From the cell containing the given text, extract its center point as (x, y) coordinate. 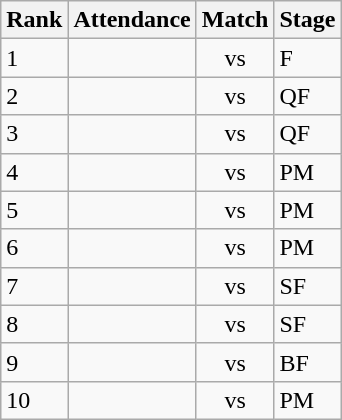
Rank (34, 20)
4 (34, 172)
8 (34, 324)
10 (34, 400)
BF (308, 362)
1 (34, 58)
Stage (308, 20)
Attendance (132, 20)
2 (34, 96)
7 (34, 286)
Match (235, 20)
6 (34, 248)
F (308, 58)
9 (34, 362)
3 (34, 134)
5 (34, 210)
